Search for the cell housing the specified text and yield its (x, y) center coordinate. 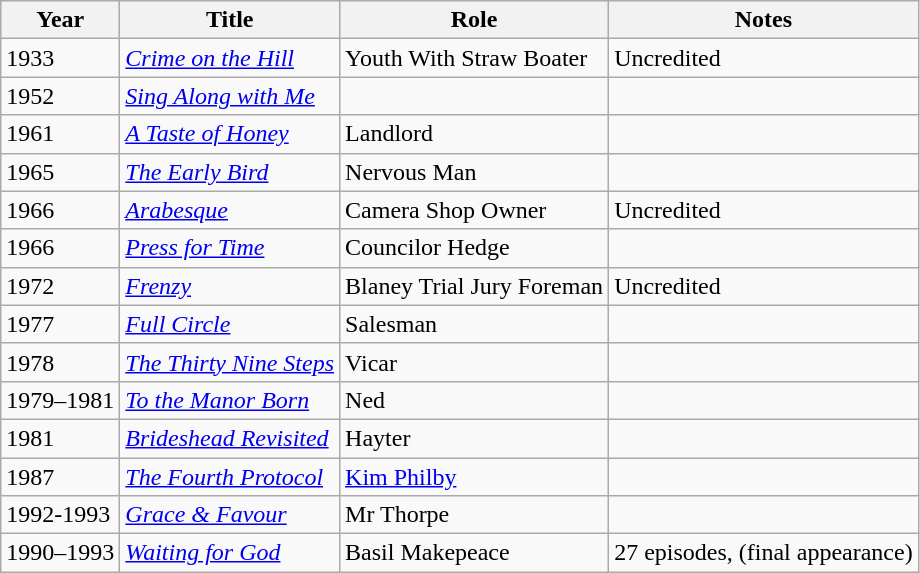
Ned (474, 400)
Press for Time (230, 248)
Basil Makepeace (474, 553)
1981 (60, 438)
Sing Along with Me (230, 96)
1972 (60, 286)
Blaney Trial Jury Foreman (474, 286)
1992-1993 (60, 515)
Nervous Man (474, 172)
27 episodes, (final appearance) (764, 553)
Full Circle (230, 324)
Waiting for God (230, 553)
Crime on the Hill (230, 58)
1961 (60, 134)
1979–1981 (60, 400)
Salesman (474, 324)
Youth With Straw Boater (474, 58)
1952 (60, 96)
Grace & Favour (230, 515)
1933 (60, 58)
Role (474, 20)
Brideshead Revisited (230, 438)
1990–1993 (60, 553)
Vicar (474, 362)
Arabesque (230, 210)
1978 (60, 362)
Kim Philby (474, 477)
Frenzy (230, 286)
1977 (60, 324)
Title (230, 20)
The Thirty Nine Steps (230, 362)
Camera Shop Owner (474, 210)
1987 (60, 477)
To the Manor Born (230, 400)
Councilor Hedge (474, 248)
1965 (60, 172)
Hayter (474, 438)
A Taste of Honey (230, 134)
Mr Thorpe (474, 515)
Landlord (474, 134)
The Early Bird (230, 172)
Notes (764, 20)
The Fourth Protocol (230, 477)
Year (60, 20)
